Extract the (x, y) coordinate from the center of the cell holding the provided text.  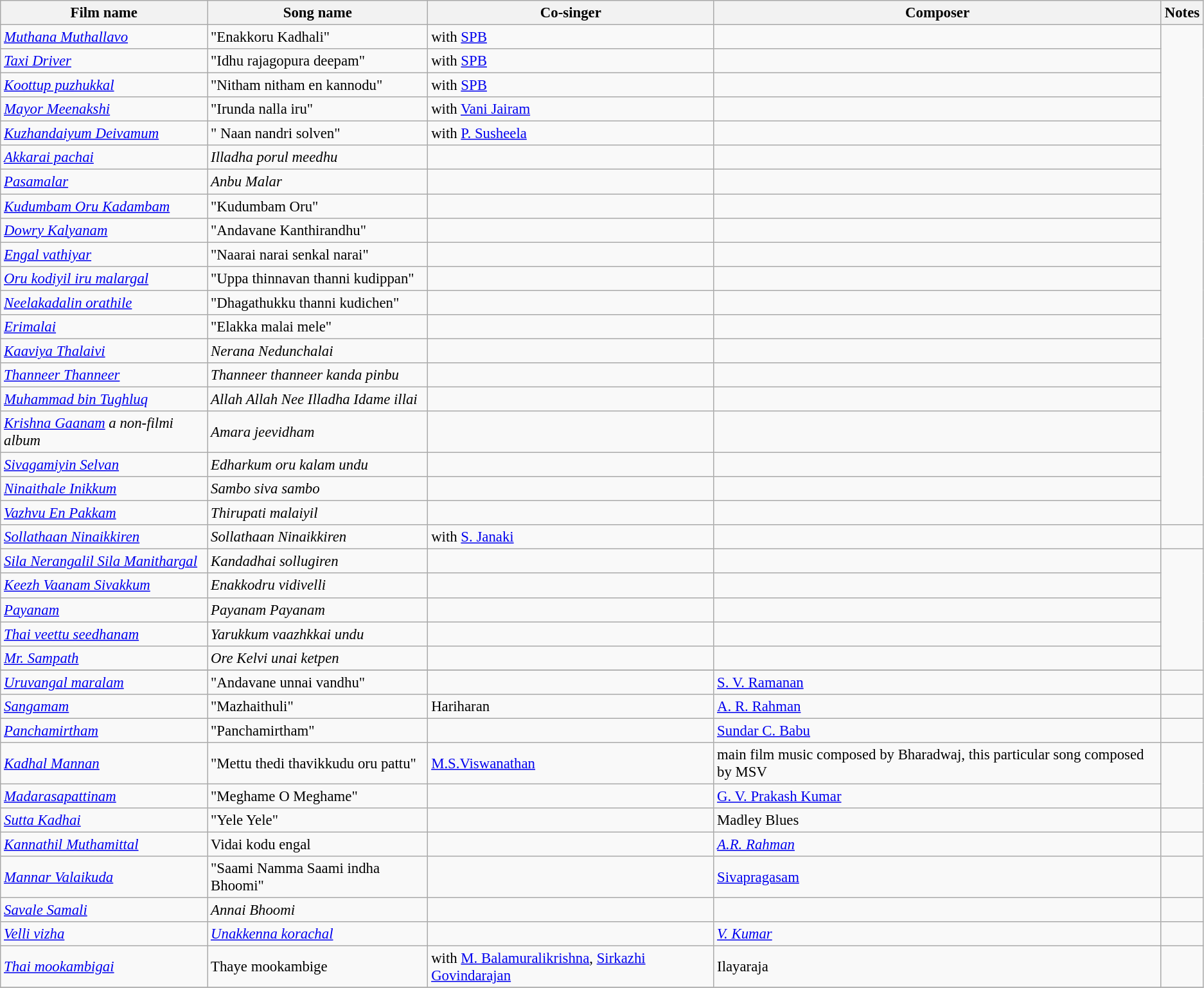
Pasamalar (104, 182)
Yarukkum vaazhkkai undu (317, 634)
Kaaviya Thalaivi (104, 351)
Savale Samali (104, 910)
Kannathil Muthamittal (104, 845)
"Meghame O Meghame" (317, 796)
with S. Janaki (571, 537)
Sangamam (104, 707)
Ninaithale Inikkum (104, 489)
Payanam Payanam (317, 610)
Notes (1182, 13)
Koottup puzhukkal (104, 85)
with M. Balamuralikrishna, Sirkazhi Govindarajan (571, 967)
"Enakkoru Kadhali" (317, 37)
Thai mookambigai (104, 967)
A. R. Rahman (938, 707)
Mannar Valaikuda (104, 878)
Thirupati malaiyil (317, 513)
Uruvangal maralam (104, 682)
Sundar C. Babu (938, 730)
V. Kumar (938, 934)
Enakkodru vidivelli (317, 586)
Krishna Gaanam a non-filmi album (104, 432)
Thai veettu seedhanam (104, 634)
"Irunda nalla iru" (317, 109)
"Yele Yele" (317, 820)
Mr. Sampath (104, 658)
Ore Kelvi unai ketpen (317, 658)
Vazhvu En Pakkam (104, 513)
Sila Nerangalil Sila Manithargal (104, 561)
Oru kodiyil iru malargal (104, 278)
M.S.Viswanathan (571, 763)
Vidai kodu engal (317, 845)
Akkarai pachai (104, 157)
with Vani Jairam (571, 109)
Allah Allah Nee Illadha Idame illai (317, 399)
Thanneer thanneer kanda pinbu (317, 375)
Madley Blues (938, 820)
A.R. Rahman (938, 845)
Hariharan (571, 707)
G. V. Prakash Kumar (938, 796)
"Dhagathukku thanni kudichen" (317, 303)
Sambo siva sambo (317, 489)
Muthana Muthallavo (104, 37)
"Kudumbam Oru" (317, 206)
"Andavane unnai vandhu" (317, 682)
Sivapragasam (938, 878)
Payanam (104, 610)
Erimalai (104, 327)
Anbu Malar (317, 182)
Sutta Kadhai (104, 820)
Keezh Vaanam Sivakkum (104, 586)
Engal vathiyar (104, 254)
"Idhu rajagopura deepam" (317, 61)
Kandadhai sollugiren (317, 561)
Madarasapattinam (104, 796)
S. V. Ramanan (938, 682)
"Uppa thinnavan thanni kudippan" (317, 278)
Panchamirtham (104, 730)
Song name (317, 13)
"Mettu thedi thavikkudu oru pattu" (317, 763)
Velli vizha (104, 934)
"Naarai narai senkal narai" (317, 254)
Muhammad bin Tughluq (104, 399)
" Naan nandri solven" (317, 134)
Film name (104, 13)
Edharkum oru kalam undu (317, 465)
Kadhal Mannan (104, 763)
main film music composed by Bharadwaj, this particular song composed by MSV (938, 763)
Annai Bhoomi (317, 910)
Thanneer Thanneer (104, 375)
Unakkenna korachal (317, 934)
Mayor Meenakshi (104, 109)
Ilayaraja (938, 967)
Neelakadalin orathile (104, 303)
with P. Susheela (571, 134)
Kudumbam Oru Kadambam (104, 206)
Thaye mookambige (317, 967)
Taxi Driver (104, 61)
Illadha porul meedhu (317, 157)
"Nitham nitham en kannodu" (317, 85)
"Panchamirtham" (317, 730)
Composer (938, 13)
Co-singer (571, 13)
Nerana Nedunchalai (317, 351)
Dowry Kalyanam (104, 230)
Amara jeevidham (317, 432)
"Saami Namma Saami indha Bhoomi" (317, 878)
"Andavane Kanthirandhu" (317, 230)
"Elakka malai mele" (317, 327)
"Mazhaithuli" (317, 707)
Sivagamiyin Selvan (104, 465)
Kuzhandaiyum Deivamum (104, 134)
